Return (x, y) of the center of cell containing provided text 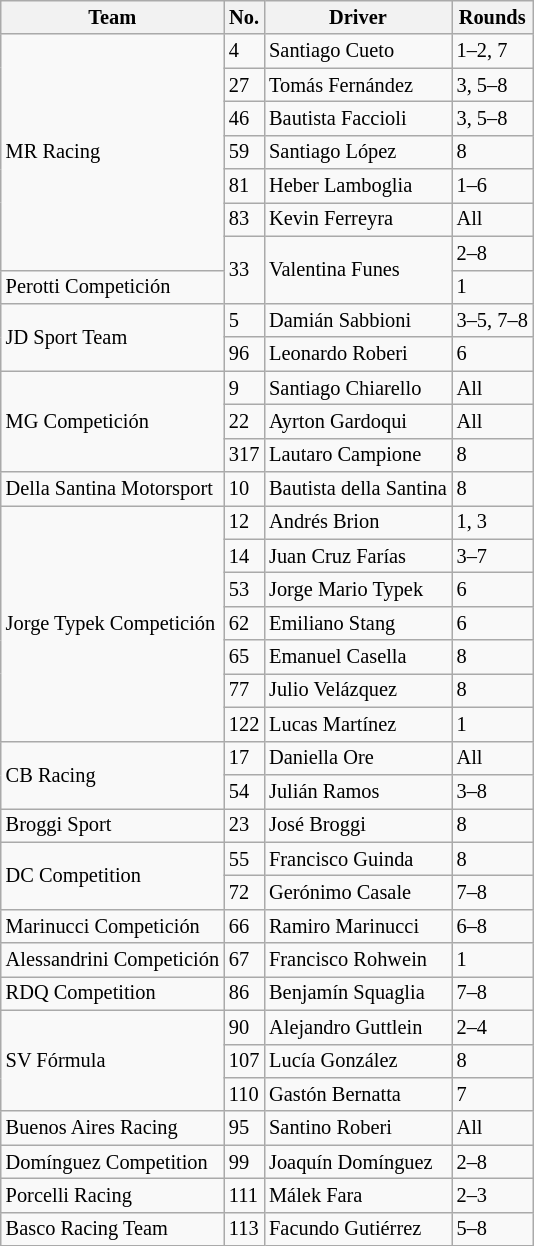
Lucía González (358, 1061)
33 (244, 270)
Facundo Gutiérrez (358, 1229)
107 (244, 1061)
86 (244, 993)
Bautista della Santina (358, 489)
27 (244, 85)
Valentina Funes (358, 270)
113 (244, 1229)
Francisco Rohwein (358, 960)
Daniella Ore (358, 758)
59 (244, 152)
José Broggi (358, 825)
Marinucci Competición (112, 926)
54 (244, 791)
Broggi Sport (112, 825)
No. (244, 17)
Santiago Cueto (358, 51)
Alejandro Guttlein (358, 1027)
Jorge Typek Competición (112, 623)
Buenos Aires Racing (112, 1128)
Francisco Guinda (358, 859)
81 (244, 186)
Emiliano Stang (358, 623)
Santiago Chiarello (358, 388)
122 (244, 724)
9 (244, 388)
67 (244, 960)
1, 3 (492, 522)
Domínguez Competition (112, 1162)
DC Competition (112, 876)
Alessandrini Competición (112, 960)
53 (244, 589)
Tomás Fernández (358, 85)
MG Competición (112, 422)
Basco Racing Team (112, 1229)
12 (244, 522)
Damián Sabbioni (358, 320)
2–4 (492, 1027)
Lautaro Campione (358, 455)
Porcelli Racing (112, 1195)
Andrés Brion (358, 522)
10 (244, 489)
17 (244, 758)
90 (244, 1027)
96 (244, 354)
3–8 (492, 791)
Santino Roberi (358, 1128)
3–7 (492, 556)
6–8 (492, 926)
62 (244, 623)
Jorge Mario Typek (358, 589)
Rounds (492, 17)
Lucas Martínez (358, 724)
Ayrton Gardoqui (358, 421)
Juan Cruz Farías (358, 556)
Team (112, 17)
Joaquín Domínguez (358, 1162)
Bautista Faccioli (358, 118)
Gastón Bernatta (358, 1094)
Ramiro Marinucci (358, 926)
3–5, 7–8 (492, 320)
7 (492, 1094)
MR Racing (112, 152)
14 (244, 556)
1–2, 7 (492, 51)
95 (244, 1128)
Heber Lamboglia (358, 186)
CB Racing (112, 774)
SV Fórmula (112, 1060)
65 (244, 657)
RDQ Competition (112, 993)
Málek Fara (358, 1195)
2–3 (492, 1195)
83 (244, 219)
Emanuel Casella (358, 657)
Perotti Competición (112, 287)
Santiago López (358, 152)
111 (244, 1195)
110 (244, 1094)
Della Santina Motorsport (112, 489)
66 (244, 926)
77 (244, 690)
Driver (358, 17)
5 (244, 320)
72 (244, 892)
317 (244, 455)
Leonardo Roberi (358, 354)
46 (244, 118)
5–8 (492, 1229)
55 (244, 859)
Julio Velázquez (358, 690)
99 (244, 1162)
22 (244, 421)
4 (244, 51)
Gerónimo Casale (358, 892)
Benjamín Squaglia (358, 993)
Julián Ramos (358, 791)
JD Sport Team (112, 336)
23 (244, 825)
1–6 (492, 186)
Kevin Ferreyra (358, 219)
